Detect which cell encompasses the target text, then output its (X, Y) center coordinate. 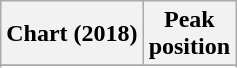
Peakposition (189, 34)
Chart (2018) (72, 34)
